Detect which cell encompasses the target text, then output its (X, Y) center coordinate. 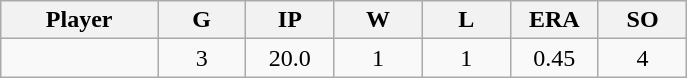
0.45 (554, 58)
G (202, 20)
L (466, 20)
Player (80, 20)
W (378, 20)
4 (642, 58)
3 (202, 58)
IP (290, 20)
ERA (554, 20)
SO (642, 20)
20.0 (290, 58)
